Determine the (x, y) coordinate at the center of the cell enclosing the given text.  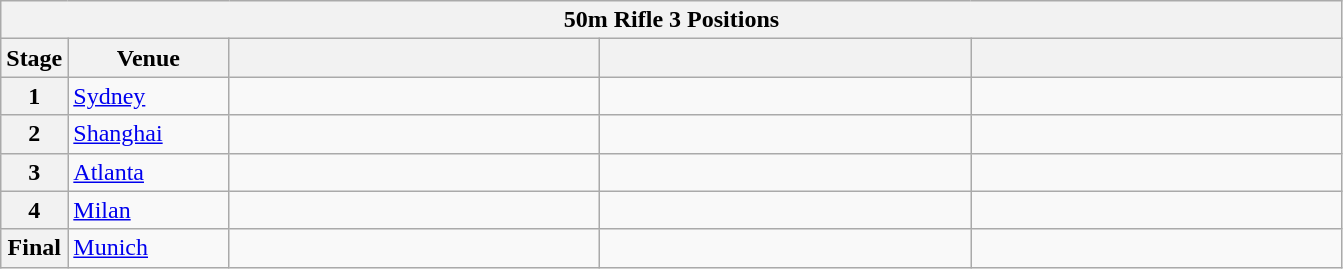
Munich (148, 248)
4 (34, 210)
Milan (148, 210)
2 (34, 134)
50m Rifle 3 Positions (672, 20)
Shanghai (148, 134)
Venue (148, 58)
Final (34, 248)
3 (34, 172)
Sydney (148, 96)
Stage (34, 58)
Atlanta (148, 172)
1 (34, 96)
